Determine the (x, y) coordinate at the center of the cell enclosing the given text.  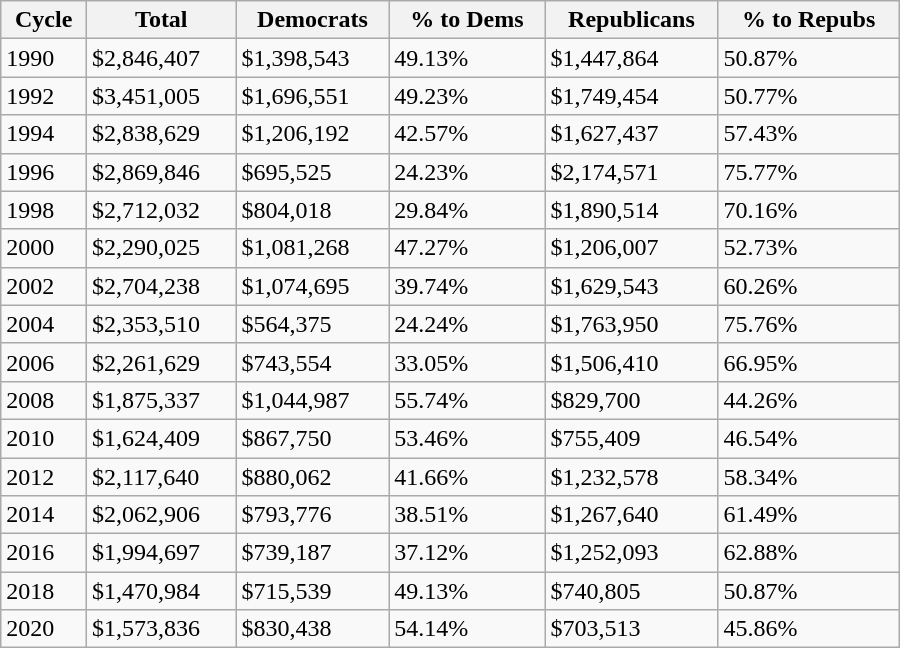
$1,573,836 (162, 629)
2010 (44, 438)
37.12% (467, 553)
$1,470,984 (162, 591)
1990 (44, 58)
2000 (44, 248)
45.86% (808, 629)
$1,252,093 (632, 553)
$1,696,551 (312, 96)
2014 (44, 515)
2004 (44, 324)
2016 (44, 553)
$2,062,906 (162, 515)
2008 (44, 400)
62.88% (808, 553)
$2,704,238 (162, 286)
% to Dems (467, 20)
$1,627,437 (632, 134)
39.74% (467, 286)
$1,267,640 (632, 515)
$2,290,025 (162, 248)
66.95% (808, 362)
$1,629,543 (632, 286)
49.23% (467, 96)
1994 (44, 134)
$1,206,007 (632, 248)
38.51% (467, 515)
$1,206,192 (312, 134)
2012 (44, 477)
55.74% (467, 400)
$2,117,640 (162, 477)
$2,712,032 (162, 210)
$867,750 (312, 438)
$739,187 (312, 553)
33.05% (467, 362)
1996 (44, 172)
29.84% (467, 210)
$2,261,629 (162, 362)
Democrats (312, 20)
$1,447,864 (632, 58)
$2,869,846 (162, 172)
$1,890,514 (632, 210)
53.46% (467, 438)
75.77% (808, 172)
24.24% (467, 324)
$830,438 (312, 629)
58.34% (808, 477)
$1,506,410 (632, 362)
$793,776 (312, 515)
$2,846,407 (162, 58)
$1,044,987 (312, 400)
$1,763,950 (632, 324)
2020 (44, 629)
47.27% (467, 248)
$740,805 (632, 591)
$1,074,695 (312, 286)
54.14% (467, 629)
$1,749,454 (632, 96)
% to Repubs (808, 20)
$2,174,571 (632, 172)
57.43% (808, 134)
Cycle (44, 20)
$703,513 (632, 629)
$1,398,543 (312, 58)
41.66% (467, 477)
1998 (44, 210)
2006 (44, 362)
$715,539 (312, 591)
60.26% (808, 286)
$755,409 (632, 438)
52.73% (808, 248)
2002 (44, 286)
$695,525 (312, 172)
$3,451,005 (162, 96)
$2,838,629 (162, 134)
1992 (44, 96)
42.57% (467, 134)
44.26% (808, 400)
Total (162, 20)
24.23% (467, 172)
$743,554 (312, 362)
$564,375 (312, 324)
$1,081,268 (312, 248)
$1,875,337 (162, 400)
$829,700 (632, 400)
$1,994,697 (162, 553)
$2,353,510 (162, 324)
46.54% (808, 438)
$804,018 (312, 210)
Republicans (632, 20)
50.77% (808, 96)
75.76% (808, 324)
$880,062 (312, 477)
$1,232,578 (632, 477)
61.49% (808, 515)
70.16% (808, 210)
$1,624,409 (162, 438)
2018 (44, 591)
